For the text-containing cell, return its midpoint in [x, y] coordinate format. 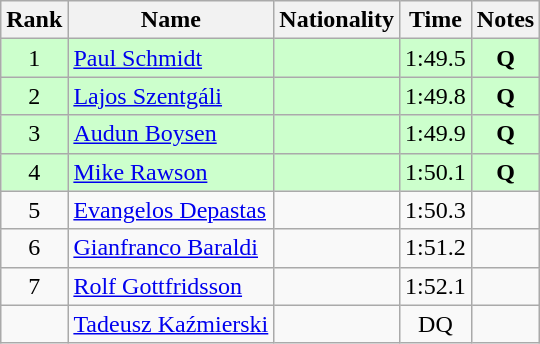
Name [171, 20]
Evangelos Depastas [171, 210]
Audun Boysen [171, 134]
Lajos Szentgáli [171, 96]
Paul Schmidt [171, 58]
4 [34, 172]
1:49.9 [436, 134]
3 [34, 134]
7 [34, 286]
Rank [34, 20]
Mike Rawson [171, 172]
1:51.2 [436, 248]
2 [34, 96]
1:49.5 [436, 58]
6 [34, 248]
Time [436, 20]
Gianfranco Baraldi [171, 248]
5 [34, 210]
Nationality [337, 20]
1:50.3 [436, 210]
Tadeusz Kaźmierski [171, 324]
1:49.8 [436, 96]
DQ [436, 324]
Rolf Gottfridsson [171, 286]
1 [34, 58]
1:52.1 [436, 286]
1:50.1 [436, 172]
Notes [505, 20]
